Detect which cell encompasses the target text, then output its [x, y] center coordinate. 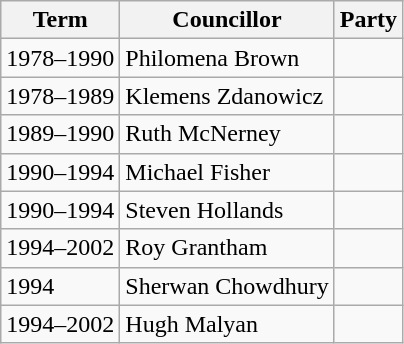
Councillor [227, 20]
Hugh Malyan [227, 324]
1989–1990 [60, 134]
Philomena Brown [227, 58]
Michael Fisher [227, 172]
Roy Grantham [227, 248]
1978–1990 [60, 58]
Term [60, 20]
Ruth McNerney [227, 134]
1994 [60, 286]
Steven Hollands [227, 210]
Sherwan Chowdhury [227, 286]
Party [368, 20]
Klemens Zdanowicz [227, 96]
1978–1989 [60, 96]
